From the cell containing the given text, extract its center point as [X, Y] coordinate. 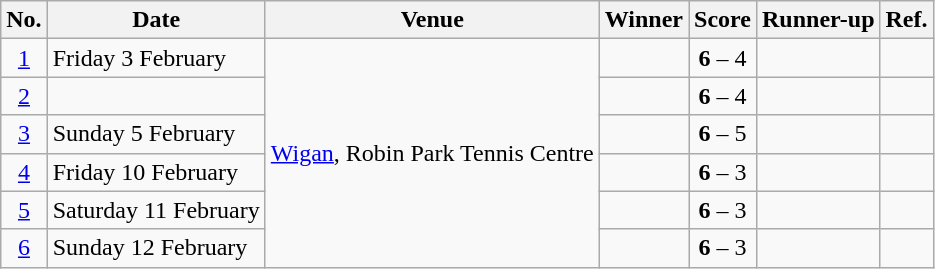
Wigan, Robin Park Tennis Centre [432, 153]
Venue [432, 20]
Date [156, 20]
4 [24, 172]
1 [24, 58]
Sunday 5 February [156, 134]
Sunday 12 February [156, 248]
Score [723, 20]
2 [24, 96]
5 [24, 210]
6 – 5 [723, 134]
Winner [644, 20]
No. [24, 20]
Saturday 11 February [156, 210]
Friday 10 February [156, 172]
Runner-up [818, 20]
Friday 3 February [156, 58]
Ref. [906, 20]
6 [24, 248]
3 [24, 134]
